Return [x, y] of the center of cell containing provided text 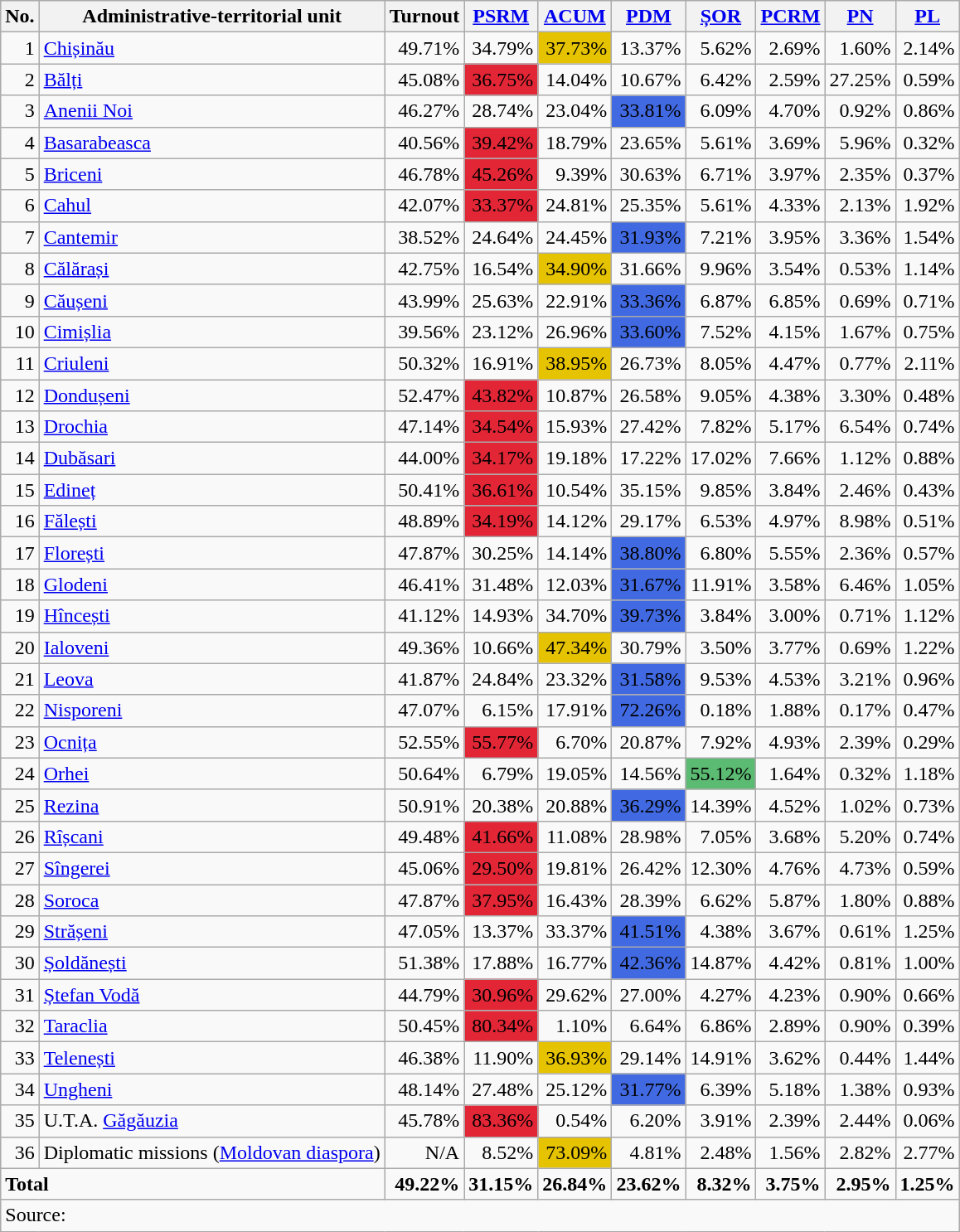
6.87% [721, 300]
10.87% [575, 395]
20.38% [501, 805]
8.98% [861, 521]
23.65% [648, 143]
4.76% [791, 868]
23.04% [575, 111]
17 [20, 553]
1.67% [861, 332]
49.48% [424, 837]
7.05% [721, 837]
16.43% [575, 900]
37.95% [501, 900]
Soroca [212, 900]
9.05% [721, 395]
6.39% [721, 1089]
14.56% [648, 774]
Strășeni [212, 932]
2.59% [791, 80]
36.75% [501, 80]
36.29% [648, 805]
55.12% [721, 774]
39.56% [424, 332]
14.12% [575, 521]
Edineț [212, 490]
26.96% [575, 332]
6.85% [791, 300]
31 [20, 995]
2.77% [927, 1152]
26.84% [575, 1184]
4.93% [791, 742]
Diplomatic missions (Moldovan diaspora) [212, 1152]
3.50% [721, 648]
44.00% [424, 458]
Chișinău [212, 48]
0.73% [927, 805]
7.92% [721, 742]
49.22% [424, 1184]
5.62% [721, 48]
27.42% [648, 427]
37.73% [575, 48]
38.52% [424, 237]
5.17% [791, 427]
Taraclia [212, 1026]
3 [20, 111]
16.54% [501, 269]
23.12% [501, 332]
27.25% [861, 80]
0.18% [721, 711]
16.77% [575, 963]
32 [20, 1026]
47.07% [424, 711]
0.06% [927, 1121]
14.39% [721, 805]
6.20% [648, 1121]
33.36% [648, 300]
4.42% [791, 963]
PSRM [501, 17]
4.23% [791, 995]
17.02% [721, 458]
9 [20, 300]
10.67% [648, 80]
1.38% [861, 1089]
0.86% [927, 111]
4 [20, 143]
Anenii Noi [212, 111]
0.29% [927, 742]
10.66% [501, 648]
Orhei [212, 774]
0.43% [927, 490]
4.81% [648, 1152]
34.19% [501, 521]
29.62% [575, 995]
47.34% [575, 648]
47.05% [424, 932]
3.58% [791, 584]
2.35% [861, 174]
11.90% [501, 1058]
Călărași [212, 269]
6.09% [721, 111]
45.78% [424, 1121]
17.88% [501, 963]
26.73% [648, 363]
35 [20, 1121]
1.18% [927, 774]
25 [20, 805]
29.14% [648, 1058]
2 [20, 80]
Ungheni [212, 1089]
40.56% [424, 143]
43.99% [424, 300]
Rîșcani [212, 837]
34.70% [575, 616]
1.92% [927, 206]
6 [20, 206]
0.17% [861, 711]
46.38% [424, 1058]
29.50% [501, 868]
7.52% [721, 332]
45.26% [501, 174]
Criuleni [212, 363]
12 [20, 395]
3.75% [791, 1184]
24.64% [501, 237]
26.58% [648, 395]
0.96% [927, 679]
0.48% [927, 395]
8.05% [721, 363]
Leova [212, 679]
34.90% [575, 269]
9.85% [721, 490]
15 [20, 490]
28.98% [648, 837]
19.18% [575, 458]
36.61% [501, 490]
41.66% [501, 837]
80.34% [501, 1026]
34.17% [501, 458]
1.80% [861, 900]
45.08% [424, 80]
Sîngerei [212, 868]
4.47% [791, 363]
0.66% [927, 995]
3.95% [791, 237]
49.71% [424, 48]
3.68% [791, 837]
26 [20, 837]
6.42% [721, 80]
1.88% [791, 711]
9.53% [721, 679]
48.14% [424, 1089]
6.46% [861, 584]
42.07% [424, 206]
29.17% [648, 521]
5.87% [791, 900]
5 [20, 174]
14 [20, 458]
35.15% [648, 490]
5.18% [791, 1089]
30.96% [501, 995]
42.75% [424, 269]
Cimișlia [212, 332]
0.37% [927, 174]
30 [20, 963]
6.71% [721, 174]
33.60% [648, 332]
0.53% [861, 269]
48.89% [424, 521]
3.36% [861, 237]
42.36% [648, 963]
0.57% [927, 553]
4.52% [791, 805]
55.77% [501, 742]
14.14% [575, 553]
50.45% [424, 1026]
3.54% [791, 269]
22.91% [575, 300]
4.53% [791, 679]
0.81% [861, 963]
6.53% [721, 521]
Total [192, 1184]
73.09% [575, 1152]
28.74% [501, 111]
17.91% [575, 711]
19 [20, 616]
34 [20, 1089]
1.14% [927, 269]
14.93% [501, 616]
Fălești [212, 521]
12.03% [575, 584]
3.91% [721, 1121]
8 [20, 269]
25.35% [648, 206]
46.78% [424, 174]
6.62% [721, 900]
0.47% [927, 711]
1.02% [861, 805]
4.27% [721, 995]
2.46% [861, 490]
50.32% [424, 363]
6.86% [721, 1026]
2.36% [861, 553]
ȘOR [721, 17]
18 [20, 584]
10.54% [575, 490]
0.75% [927, 332]
30.63% [648, 174]
30.25% [501, 553]
23.62% [648, 1184]
4.15% [791, 332]
3.97% [791, 174]
0.77% [861, 363]
Dubăsari [212, 458]
Ialoveni [212, 648]
1.44% [927, 1058]
20 [20, 648]
0.54% [575, 1121]
72.26% [648, 711]
24.84% [501, 679]
Rezina [212, 805]
1.05% [927, 584]
10 [20, 332]
38.95% [575, 363]
17.22% [648, 458]
4.73% [861, 868]
Source: [480, 1215]
6.15% [501, 711]
52.55% [424, 742]
43.82% [501, 395]
PDM [648, 17]
7.21% [721, 237]
1.56% [791, 1152]
52.47% [424, 395]
39.42% [501, 143]
3.67% [791, 932]
2.44% [861, 1121]
30.79% [648, 648]
Basarabeasca [212, 143]
Florești [212, 553]
27.48% [501, 1089]
41.51% [648, 932]
38.80% [648, 553]
14.04% [575, 80]
20.87% [648, 742]
25.12% [575, 1089]
2.82% [861, 1152]
34.54% [501, 427]
ACUM [575, 17]
Ocnița [212, 742]
1.22% [927, 648]
24.81% [575, 206]
6.64% [648, 1026]
8.32% [721, 1184]
24 [20, 774]
11.91% [721, 584]
5.20% [861, 837]
0.93% [927, 1089]
3.69% [791, 143]
3.21% [861, 679]
26.42% [648, 868]
23 [20, 742]
31.77% [648, 1089]
50.64% [424, 774]
Căușeni [212, 300]
46.27% [424, 111]
19.05% [575, 774]
2.13% [861, 206]
7.82% [721, 427]
4.70% [791, 111]
18.79% [575, 143]
6.70% [575, 742]
6.79% [501, 774]
83.36% [501, 1121]
5.55% [791, 553]
Ștefan Vodă [212, 995]
Bălți [212, 80]
39.73% [648, 616]
28 [20, 900]
8.52% [501, 1152]
Briceni [212, 174]
16 [20, 521]
50.91% [424, 805]
22 [20, 711]
7.66% [791, 458]
31.67% [648, 584]
29 [20, 932]
1.54% [927, 237]
31.58% [648, 679]
47.14% [424, 427]
3.77% [791, 648]
Turnout [424, 17]
13 [20, 427]
Cahul [212, 206]
27 [20, 868]
4.97% [791, 521]
3.30% [861, 395]
21 [20, 679]
0.51% [927, 521]
Hîncești [212, 616]
46.41% [424, 584]
45.06% [424, 868]
23.32% [575, 679]
2.69% [791, 48]
2.95% [861, 1184]
Administrative-territorial unit [212, 17]
PN [861, 17]
19.81% [575, 868]
PCRM [791, 17]
U.T.A. Găgăuzia [212, 1121]
12.30% [721, 868]
N/A [424, 1152]
9.39% [575, 174]
Șoldănești [212, 963]
Nisporeni [212, 711]
49.36% [424, 648]
36.93% [575, 1058]
Dondușeni [212, 395]
1 [20, 48]
27.00% [648, 995]
2.89% [791, 1026]
No. [20, 17]
31.93% [648, 237]
15.93% [575, 427]
1.10% [575, 1026]
25.63% [501, 300]
0.39% [927, 1026]
11.08% [575, 837]
44.79% [424, 995]
20.88% [575, 805]
PL [927, 17]
Cantemir [212, 237]
31.48% [501, 584]
33 [20, 1058]
16.91% [501, 363]
31.15% [501, 1184]
5.96% [861, 143]
9.96% [721, 269]
2.11% [927, 363]
36 [20, 1152]
2.48% [721, 1152]
11 [20, 363]
41.87% [424, 679]
1.64% [791, 774]
6.80% [721, 553]
1.60% [861, 48]
28.39% [648, 900]
50.41% [424, 490]
41.12% [424, 616]
Glodeni [212, 584]
14.91% [721, 1058]
33.81% [648, 111]
51.38% [424, 963]
0.92% [861, 111]
34.79% [501, 48]
31.66% [648, 269]
3.62% [791, 1058]
6.54% [861, 427]
Telenești [212, 1058]
Drochia [212, 427]
4.33% [791, 206]
24.45% [575, 237]
1.00% [927, 963]
14.87% [721, 963]
7 [20, 237]
3.00% [791, 616]
0.44% [861, 1058]
0.61% [861, 932]
2.14% [927, 48]
